Search for the cell housing the specified text and yield its [x, y] center coordinate. 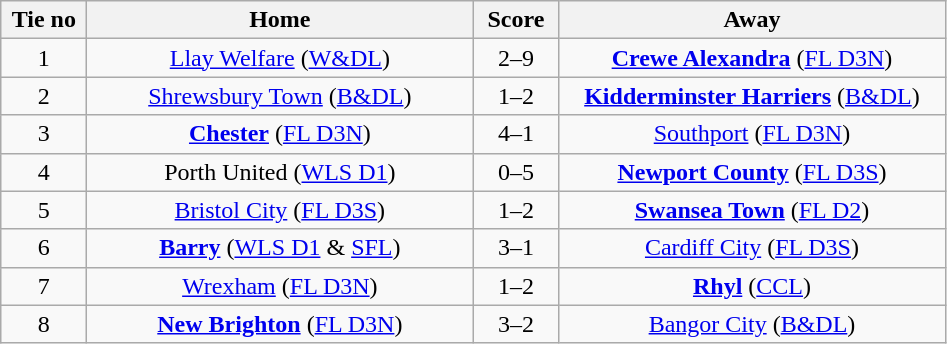
5 [44, 210]
Llay Welfare (W&DL) [280, 58]
1 [44, 58]
7 [44, 286]
Newport County (FL D3S) [752, 172]
New Brighton (FL D3N) [280, 324]
Southport (FL D3N) [752, 134]
Crewe Alexandra (FL D3N) [752, 58]
Bristol City (FL D3S) [280, 210]
Rhyl (CCL) [752, 286]
0–5 [516, 172]
3 [44, 134]
2 [44, 96]
Score [516, 20]
4–1 [516, 134]
Tie no [44, 20]
3–2 [516, 324]
Cardiff City (FL D3S) [752, 248]
6 [44, 248]
2–9 [516, 58]
3–1 [516, 248]
Bangor City (B&DL) [752, 324]
Porth United (WLS D1) [280, 172]
Kidderminster Harriers (B&DL) [752, 96]
Swansea Town (FL D2) [752, 210]
Barry (WLS D1 & SFL) [280, 248]
Shrewsbury Town (B&DL) [280, 96]
8 [44, 324]
Chester (FL D3N) [280, 134]
4 [44, 172]
Wrexham (FL D3N) [280, 286]
Away [752, 20]
Home [280, 20]
